Identify which cell holds the provided text, then report its (x, y) central coordinate. 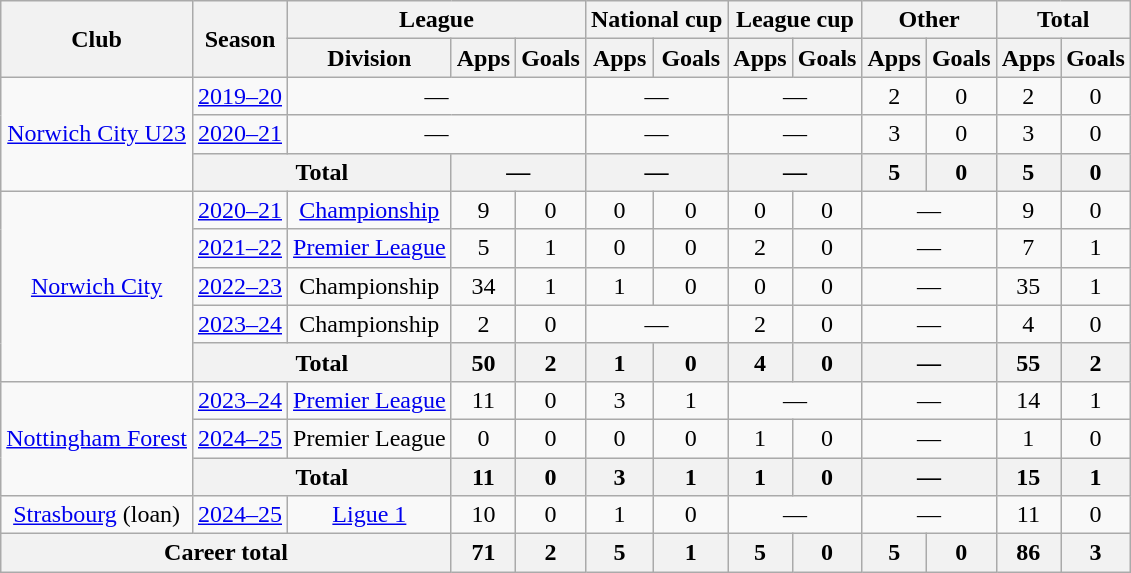
Norwich City (97, 286)
14 (1028, 400)
35 (1028, 286)
Season (240, 39)
League (437, 20)
15 (1028, 477)
Strasbourg (loan) (97, 515)
League cup (795, 20)
34 (483, 286)
7 (1028, 248)
Other (929, 20)
2022–23 (240, 286)
50 (483, 362)
55 (1028, 362)
71 (483, 553)
Division (370, 58)
2021–22 (240, 248)
Ligue 1 (370, 515)
86 (1028, 553)
2019–20 (240, 96)
National cup (656, 20)
Norwich City U23 (97, 134)
Nottingham Forest (97, 438)
Club (97, 39)
Career total (226, 553)
10 (483, 515)
